For the text-containing cell, return its midpoint in [X, Y] coordinate format. 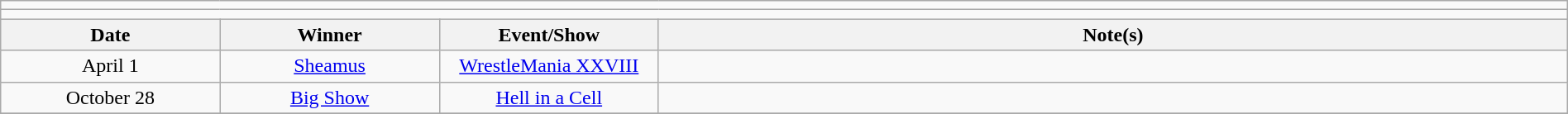
WrestleMania XXVIII [549, 66]
Date [111, 35]
Hell in a Cell [549, 97]
April 1 [111, 66]
October 28 [111, 97]
Note(s) [1113, 35]
Big Show [329, 97]
Winner [329, 35]
Sheamus [329, 66]
Event/Show [549, 35]
